Locate the cell with the specified text and output its [X, Y] center coordinate. 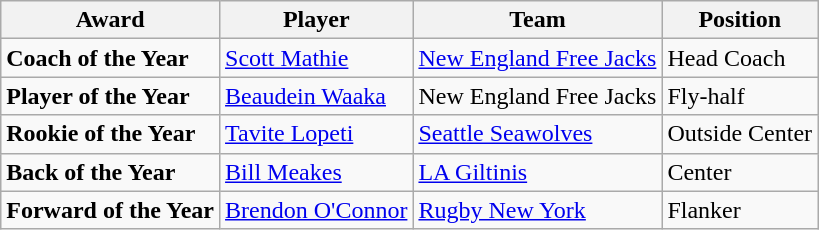
Fly-half [740, 96]
Player of the Year [110, 96]
Seattle Seawolves [538, 134]
Scott Mathie [316, 58]
Award [110, 20]
Back of the Year [110, 172]
Brendon O'Connor [316, 210]
Coach of the Year [110, 58]
Forward of the Year [110, 210]
Rugby New York [538, 210]
Center [740, 172]
Beaudein Waaka [316, 96]
Bill Meakes [316, 172]
Position [740, 20]
Team [538, 20]
Head Coach [740, 58]
Outside Center [740, 134]
Tavite Lopeti [316, 134]
Player [316, 20]
Rookie of the Year [110, 134]
Flanker [740, 210]
LA Giltinis [538, 172]
